Scan for the cell matching the given text and deliver its [x, y] coordinate at center. 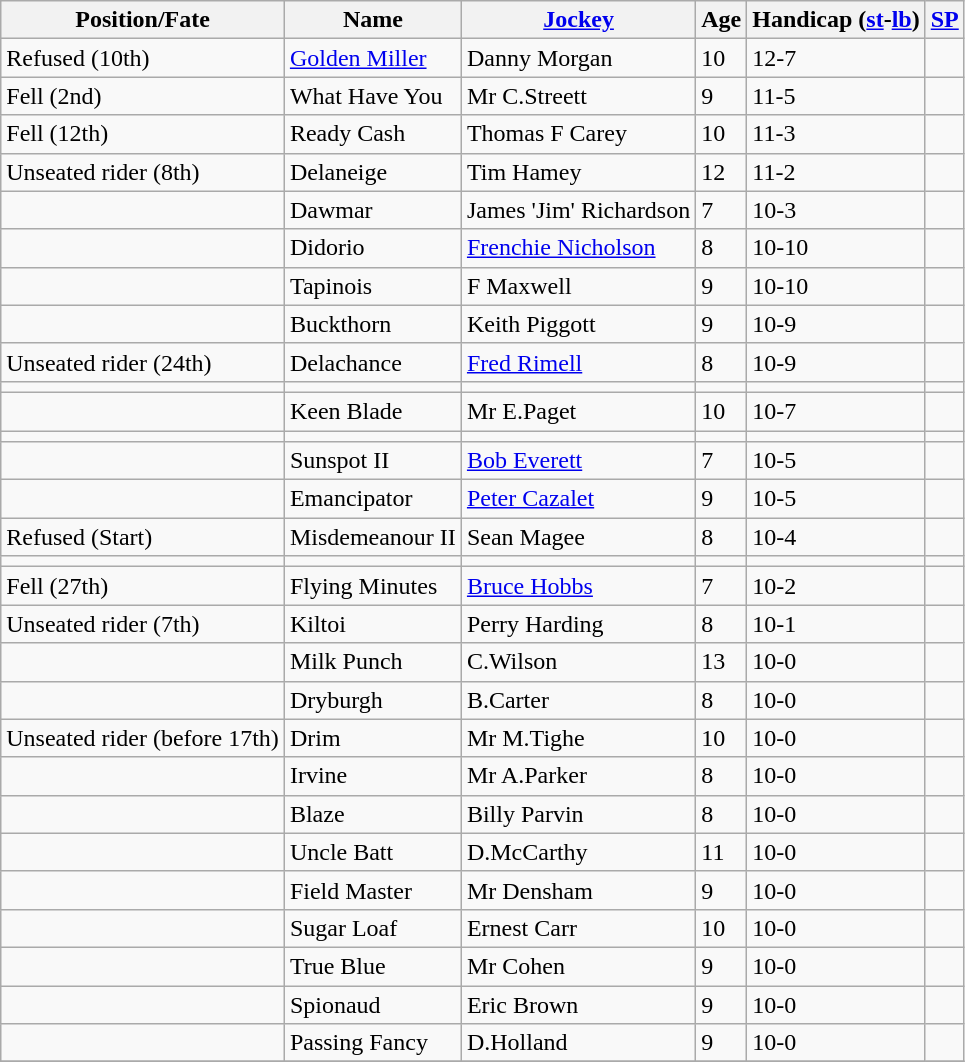
Name [372, 20]
Mr Cohen [578, 966]
Danny Morgan [578, 58]
Unseated rider (before 17th) [143, 738]
Refused (10th) [143, 58]
Fell (12th) [143, 134]
D.McCarthy [578, 852]
Mr E.Paget [578, 411]
Keen Blade [372, 411]
Bruce Hobbs [578, 586]
Ernest Carr [578, 928]
Fell (27th) [143, 586]
12-7 [836, 58]
Mr M.Tighe [578, 738]
James 'Jim' Richardson [578, 210]
Refused (Start) [143, 537]
Jockey [578, 20]
Eric Brown [578, 1005]
Unseated rider (24th) [143, 362]
11 [722, 852]
Mr C.Streett [578, 96]
Flying Minutes [372, 586]
11-3 [836, 134]
10-2 [836, 586]
Kiltoi [372, 624]
Position/Fate [143, 20]
Billy Parvin [578, 814]
Sugar Loaf [372, 928]
Keith Piggott [578, 324]
Passing Fancy [372, 1043]
10-4 [836, 537]
Delaneige [372, 172]
Unseated rider (8th) [143, 172]
11-2 [836, 172]
Spionaud [372, 1005]
Tim Hamey [578, 172]
Golden Miller [372, 58]
Tapinois [372, 286]
D.Holland [578, 1043]
Sunspot II [372, 461]
Buckthorn [372, 324]
11-5 [836, 96]
Misdemeanour II [372, 537]
True Blue [372, 966]
Mr Densham [578, 890]
10-1 [836, 624]
Didorio [372, 248]
10-3 [836, 210]
Drim [372, 738]
Age [722, 20]
Delachance [372, 362]
Field Master [372, 890]
What Have You [372, 96]
Dawmar [372, 210]
Uncle Batt [372, 852]
Dryburgh [372, 700]
Bob Everett [578, 461]
Thomas F Carey [578, 134]
Irvine [372, 776]
C.Wilson [578, 662]
Emancipator [372, 499]
Fred Rimell [578, 362]
SP [944, 20]
Sean Magee [578, 537]
Unseated rider (7th) [143, 624]
B.Carter [578, 700]
Frenchie Nicholson [578, 248]
12 [722, 172]
Milk Punch [372, 662]
Blaze [372, 814]
Ready Cash [372, 134]
Handicap (st-lb) [836, 20]
13 [722, 662]
Peter Cazalet [578, 499]
F Maxwell [578, 286]
10-7 [836, 411]
Perry Harding [578, 624]
Fell (2nd) [143, 96]
Mr A.Parker [578, 776]
